Scan for the cell matching the given text and deliver its [X, Y] coordinate at center. 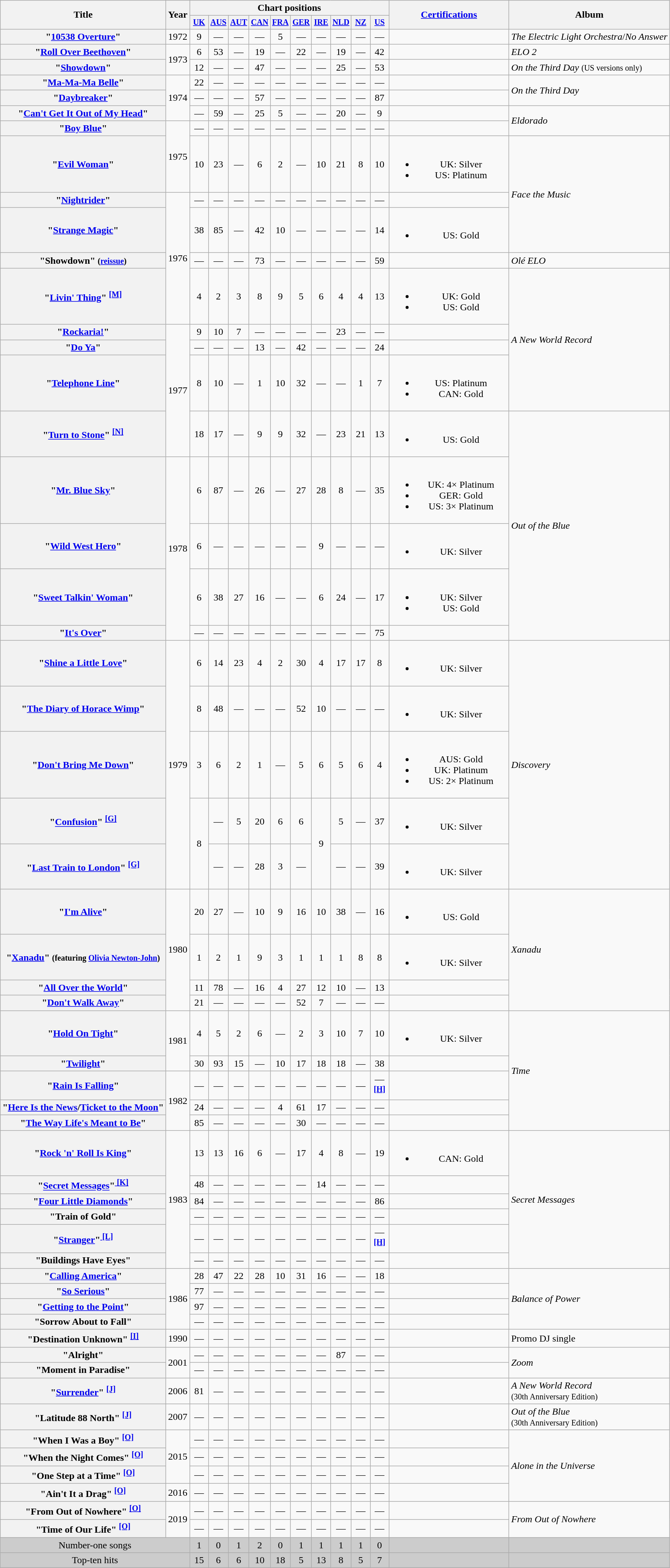
"Sorrow About to Fall" [83, 1322]
AUT [239, 22]
"Ma-Ma-Ma Belle" [83, 82]
Top-ten hits [95, 1560]
"Strange Magic" [83, 230]
1978 [178, 548]
"Last Train to London" [G] [83, 866]
"Time of Our Life" [O] [83, 1529]
75 [380, 633]
"10538 Overture" [83, 37]
"One Step at a Time" [O] [83, 1475]
1990 [178, 1338]
"Can't Get It Out of My Head" [83, 113]
Album [589, 15]
84 [199, 1201]
Eldorado [589, 121]
61 [301, 1108]
81 [199, 1391]
"Latitude 88 North" [J] [83, 1417]
"Wild West Hero" [83, 546]
2006 [178, 1391]
"Secret Messages" [K] [83, 1185]
"Stranger" [L] [83, 1239]
"Surrender" [J] [83, 1391]
Discovery [589, 765]
"Train of Gold" [83, 1217]
"Ain't It a Drag" [O] [83, 1493]
UK: SilverUS: Platinum [449, 164]
"I'm Alive" [83, 912]
"Daybreaker" [83, 98]
CAN: Gold [449, 1153]
93 [218, 1063]
On the Third Day (US versions only) [589, 67]
Balance of Power [589, 1299]
A New World Record [589, 340]
"Don't Walk Away" [83, 1003]
US: PlatinumCAN: Gold [449, 383]
1973 [178, 59]
Out of the Blue [589, 526]
"Showdown" [83, 67]
2015 [178, 1457]
1982 [178, 1101]
"Boy Blue" [83, 128]
"Shine a Little Love" [83, 663]
UK [199, 22]
"Here Is the News/Ticket to the Moon" [83, 1108]
FRA [281, 22]
"Rockaria!" [83, 332]
2001 [178, 1362]
"Rock 'n' Roll Is King" [83, 1153]
Title [83, 15]
"Rain Is Falling" [83, 1085]
"The Diary of Horace Wimp" [83, 709]
1975 [178, 157]
NLD [341, 22]
1980 [178, 950]
"Alright" [83, 1355]
AUS: GoldUK: PlatinumUS: 2× Platinum [449, 765]
Certifications [449, 15]
"When the Night Comes" [O] [83, 1457]
1983 [178, 1199]
"From Out of Nowhere" [O] [83, 1511]
11 [199, 988]
"Nightrider" [83, 200]
"Destination Unknown" [I] [83, 1338]
Year [178, 15]
"Evil Woman" [83, 164]
Out of the Blue(30th Anniversary Edition) [589, 1417]
"When I Was a Boy" [O] [83, 1439]
1986 [178, 1299]
"The Way Life's Meant to Be" [83, 1123]
IRE [321, 22]
"Don't Bring Me Down" [83, 765]
39 [380, 866]
"Four Little Diamonds" [83, 1201]
"Hold On Tight" [83, 1033]
77 [199, 1291]
1979 [178, 765]
Chart positions [290, 8]
The Electric Light Orchestra/No Answer [589, 37]
Face the Music [589, 194]
"Mr. Blue Sky" [83, 490]
"Showdown" (reissue) [83, 261]
"It's Over" [83, 633]
2019 [178, 1520]
Zoom [589, 1362]
"Buildings Have Eyes" [83, 1261]
On the Third Day [589, 90]
GER [301, 22]
NZ [361, 22]
26 [260, 490]
A New World Record(30th Anniversary Edition) [589, 1391]
"Moment in Paradise" [83, 1370]
From Out of Nowhere [589, 1520]
78 [218, 988]
1972 [178, 37]
73 [260, 261]
Time [589, 1070]
"Calling America" [83, 1276]
2016 [178, 1493]
"Xanadu" (featuring Olivia Newton-John) [83, 957]
AUS [218, 22]
2007 [178, 1417]
57 [260, 98]
"Confusion" [G] [83, 821]
"Livin' Thing" [M] [83, 296]
86 [380, 1201]
ELO 2 [589, 52]
US [380, 22]
31 [301, 1276]
Secret Messages [589, 1199]
"So Serious" [83, 1291]
"Sweet Talkin' Woman" [83, 597]
"All Over the World" [83, 988]
Alone in the Universe [589, 1466]
UK: GoldUS: Gold [449, 296]
97 [199, 1306]
"Getting to the Point" [83, 1306]
Number-one songs [95, 1545]
Xanadu [589, 950]
1977 [178, 390]
1974 [178, 98]
Promo DJ single [589, 1338]
UK: SilverUS: Gold [449, 597]
"Roll Over Beethoven" [83, 52]
"Turn to Stone" [N] [83, 434]
UK: 4× PlatinumGER: GoldUS: 3× Platinum [449, 490]
1976 [178, 259]
Olé ELO [589, 261]
"Twilight" [83, 1063]
37 [380, 821]
35 [380, 490]
"Do Ya" [83, 347]
1981 [178, 1041]
"Telephone Line" [83, 383]
CAN [260, 22]
